For the text-containing cell, return its midpoint in (X, Y) coordinate format. 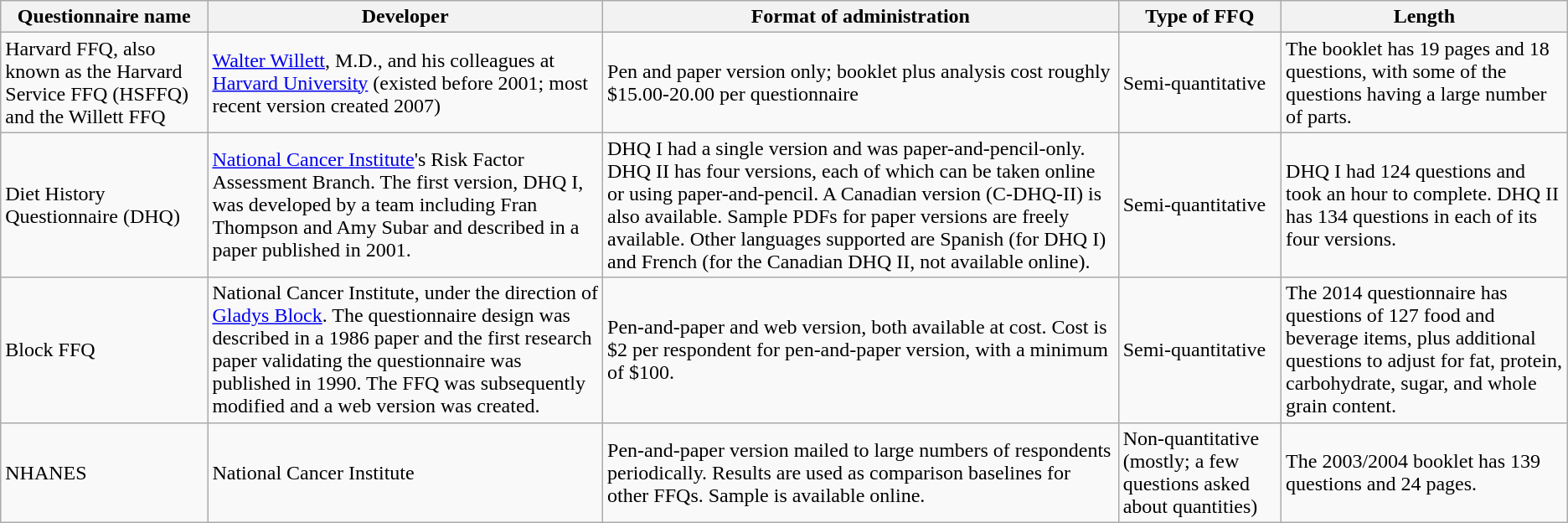
The 2003/2004 booklet has 139 questions and 24 pages. (1425, 473)
Format of administration (861, 17)
Type of FFQ (1199, 17)
Non-quantitative (mostly; a few questions asked about quantities) (1199, 473)
National Cancer Institute (405, 473)
The booklet has 19 pages and 18 questions, with some of the questions having a large number of parts. (1425, 82)
Developer (405, 17)
Walter Willett, M.D., and his colleagues at Harvard University (existed before 2001; most recent version created 2007) (405, 82)
Harvard FFQ, also known as the Harvard Service FFQ (HSFFQ) and the Willett FFQ (104, 82)
Pen-and-paper and web version, both available at cost. Cost is $2 per respondent for pen-and-paper version, with a minimum of $100. (861, 350)
Questionnaire name (104, 17)
NHANES (104, 473)
DHQ I had 124 questions and took an hour to complete. DHQ II has 134 questions in each of its four versions. (1425, 205)
Diet History Questionnaire (DHQ) (104, 205)
Pen and paper version only; booklet plus analysis cost roughly $15.00-20.00 per questionnaire (861, 82)
Length (1425, 17)
Block FFQ (104, 350)
